Provide the [X, Y] coordinate of the cell's center where the given text is located.  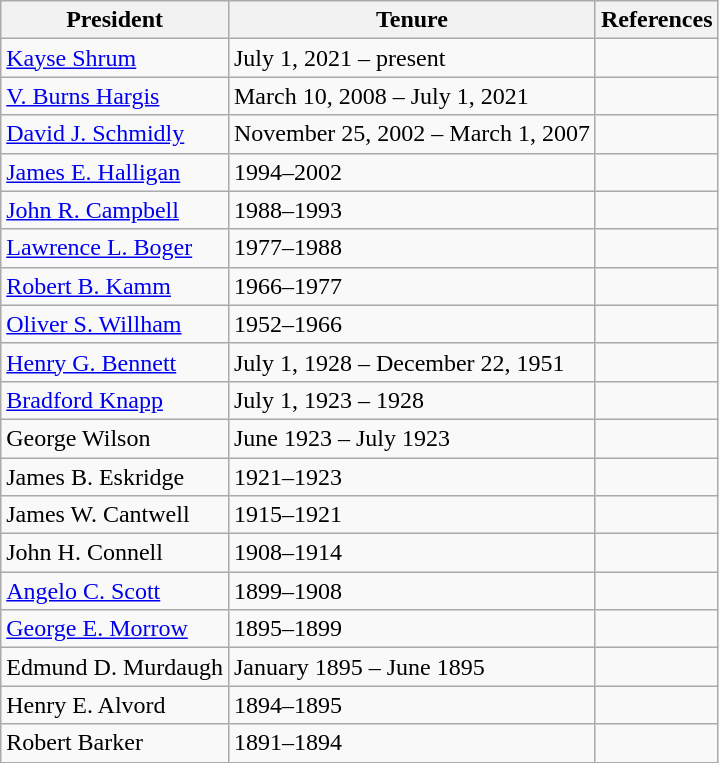
David J. Schmidly [115, 134]
Lawrence L. Boger [115, 248]
1994–2002 [412, 172]
John R. Campbell [115, 210]
Henry G. Bennett [115, 362]
John H. Connell [115, 553]
Oliver S. Willham [115, 324]
Robert B. Kamm [115, 286]
Tenure [412, 20]
January 1895 – June 1895 [412, 667]
November 25, 2002 – March 1, 2007 [412, 134]
Edmund D. Murdaugh [115, 667]
1899–1908 [412, 591]
George Wilson [115, 438]
1894–1895 [412, 705]
Kayse Shrum [115, 58]
1977–1988 [412, 248]
March 10, 2008 – July 1, 2021 [412, 96]
1952–1966 [412, 324]
1921–1923 [412, 477]
James E. Halligan [115, 172]
Henry E. Alvord [115, 705]
1908–1914 [412, 553]
President [115, 20]
Angelo C. Scott [115, 591]
James B. Eskridge [115, 477]
July 1, 1928 – December 22, 1951 [412, 362]
1891–1894 [412, 743]
Robert Barker [115, 743]
July 1, 1923 – 1928 [412, 400]
References [656, 20]
June 1923 – July 1923 [412, 438]
James W. Cantwell [115, 515]
July 1, 2021 – present [412, 58]
1988–1993 [412, 210]
1895–1899 [412, 629]
1966–1977 [412, 286]
V. Burns Hargis [115, 96]
1915–1921 [412, 515]
George E. Morrow [115, 629]
Bradford Knapp [115, 400]
